Extract the [x, y] coordinate from the center of the cell holding the provided text.  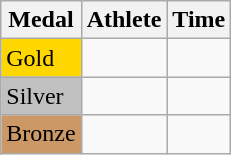
Medal [41, 20]
Athlete [124, 20]
Silver [41, 96]
Bronze [41, 134]
Time [199, 20]
Gold [41, 58]
